Return the [X, Y] coordinate for the center point of the cell that contains the specified text.  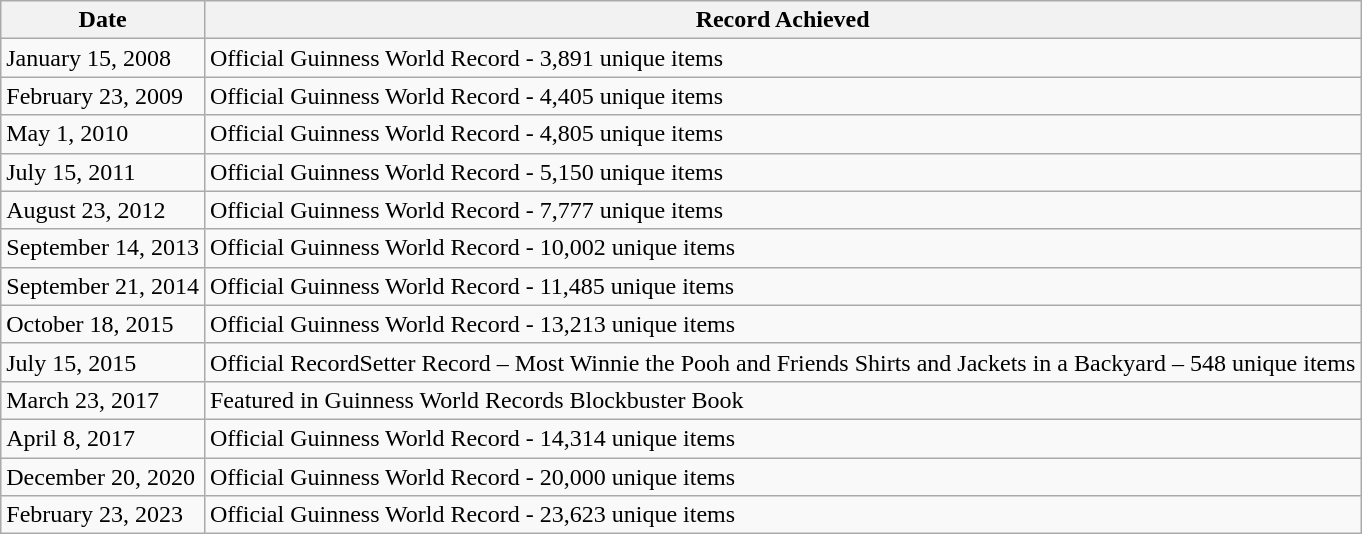
Record Achieved [782, 20]
December 20, 2020 [103, 477]
Official Guinness World Record - 23,623 unique items [782, 515]
Official Guinness World Record - 20,000 unique items [782, 477]
April 8, 2017 [103, 438]
March 23, 2017 [103, 400]
May 1, 2010 [103, 134]
February 23, 2009 [103, 96]
October 18, 2015 [103, 324]
Official Guinness World Record - 5,150 unique items [782, 172]
Official RecordSetter Record – Most Winnie the Pooh and Friends Shirts and Jackets in a Backyard – 548 unique items [782, 362]
July 15, 2011 [103, 172]
August 23, 2012 [103, 210]
Official Guinness World Record - 4,805 unique items [782, 134]
Official Guinness World Record - 14,314 unique items [782, 438]
Official Guinness World Record - 13,213 unique items [782, 324]
February 23, 2023 [103, 515]
Date [103, 20]
September 14, 2013 [103, 248]
Featured in Guinness World Records Blockbuster Book [782, 400]
September 21, 2014 [103, 286]
Official Guinness World Record - 4,405 unique items [782, 96]
Official Guinness World Record - 11,485 unique items [782, 286]
Official Guinness World Record - 10,002 unique items [782, 248]
Official Guinness World Record - 3,891 unique items [782, 58]
July 15, 2015 [103, 362]
Official Guinness World Record - 7,777 unique items [782, 210]
January 15, 2008 [103, 58]
